Output the (x, y) coordinate of the center of the cell containing the given text.  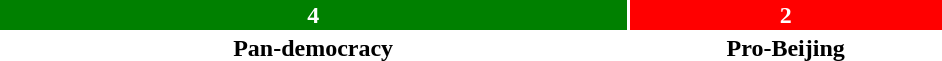
2 (786, 15)
4 (313, 15)
